Scan for the cell matching the given text and deliver its [x, y] coordinate at center. 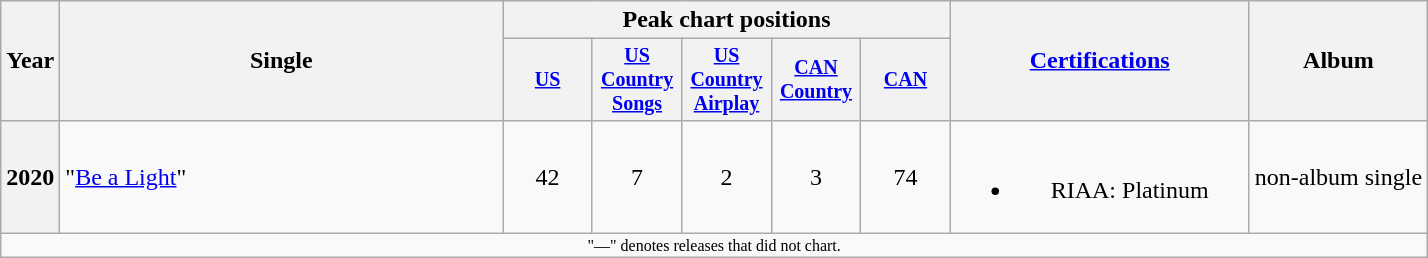
US Country Songs [636, 80]
3 [816, 176]
"Be a Light" [282, 176]
non-album single [1338, 176]
Single [282, 61]
Year [30, 61]
Peak chart positions [726, 20]
2020 [30, 176]
42 [548, 176]
7 [636, 176]
Certifications [1100, 61]
US Country Airplay [726, 80]
CAN [906, 80]
"—" denotes releases that did not chart. [714, 245]
CAN Country [816, 80]
2 [726, 176]
74 [906, 176]
RIAA: Platinum [1100, 176]
Album [1338, 61]
US [548, 80]
